For the text-containing cell, return its midpoint in [X, Y] coordinate format. 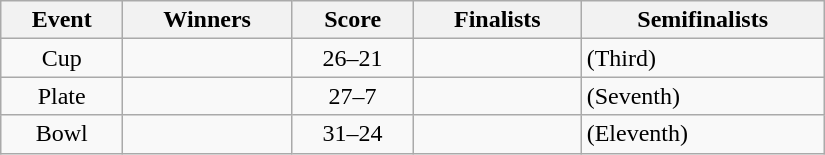
Plate [62, 96]
Winners [208, 20]
(Third) [702, 58]
27–7 [353, 96]
(Eleventh) [702, 134]
26–21 [353, 58]
31–24 [353, 134]
Score [353, 20]
(Seventh) [702, 96]
Bowl [62, 134]
Cup [62, 58]
Finalists [498, 20]
Event [62, 20]
Semifinalists [702, 20]
